Extract the (x, y) coordinate from the center of the cell holding the provided text.  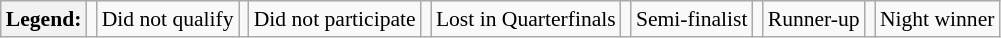
Semi-finalist (692, 19)
Night winner (938, 19)
Legend: (44, 19)
Did not participate (335, 19)
Did not qualify (168, 19)
Runner-up (814, 19)
Lost in Quarterfinals (526, 19)
